For the text-containing cell, return its midpoint in (x, y) coordinate format. 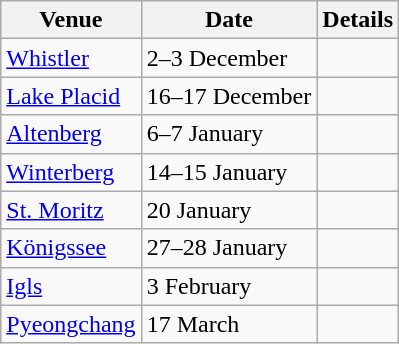
20 January (229, 210)
Königssee (71, 248)
Details (358, 20)
16–17 December (229, 96)
17 March (229, 324)
14–15 January (229, 172)
2–3 December (229, 58)
Date (229, 20)
Venue (71, 20)
Igls (71, 286)
Altenberg (71, 134)
27–28 January (229, 248)
3 February (229, 286)
Pyeongchang (71, 324)
Winterberg (71, 172)
St. Moritz (71, 210)
6–7 January (229, 134)
Whistler (71, 58)
Lake Placid (71, 96)
